Scan for the cell matching the given text and deliver its (X, Y) coordinate at center. 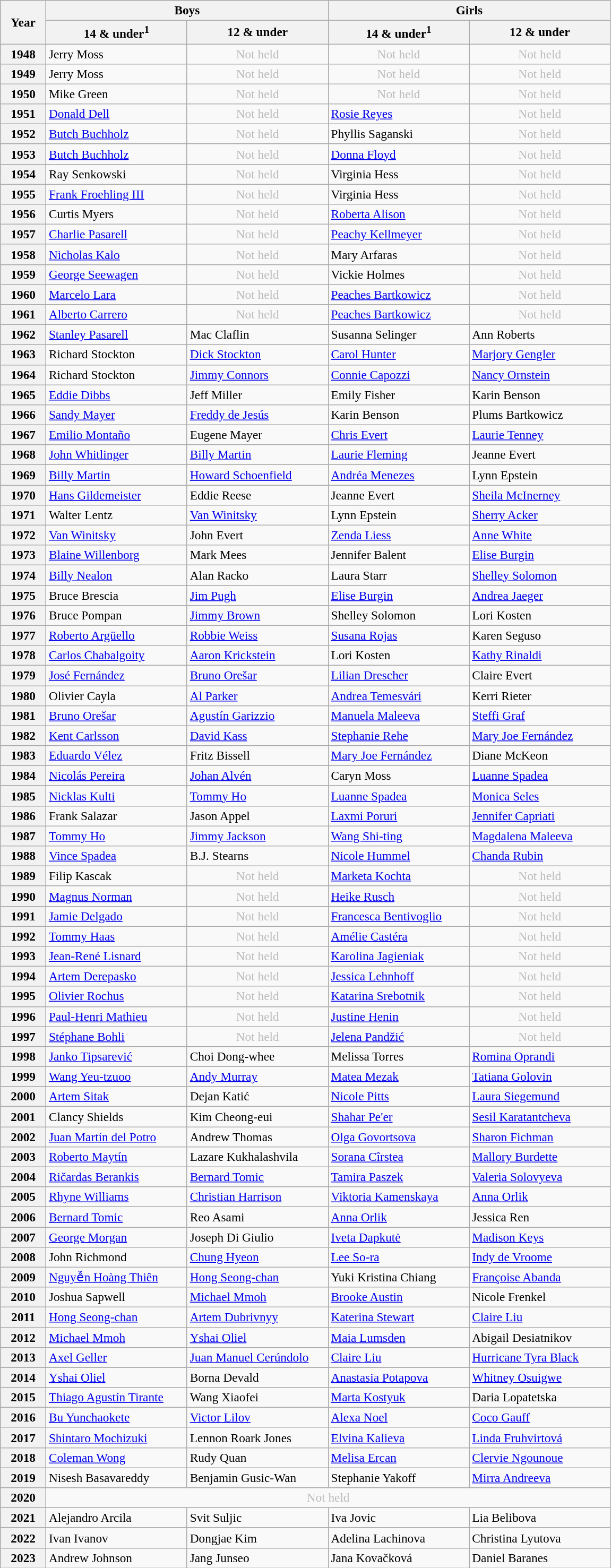
Olivier Rochus (117, 996)
B.J. Stearns (257, 856)
Wang Xiaofei (257, 1397)
Susanna Selinger (399, 334)
Abigail Desiatnikov (540, 1337)
Katarina Srebotnik (399, 996)
Daria Lopatetska (540, 1397)
2021 (23, 1518)
Wang Yeu-tzuoo (117, 1076)
Carlos Chabalgoity (117, 656)
Anne White (540, 535)
Melisa Ercan (399, 1458)
Heike Rusch (399, 896)
Nancy Ornstein (540, 375)
Billy Nealon (117, 575)
1971 (23, 515)
1954 (23, 174)
Magdalena Maleeva (540, 836)
Monica Seles (540, 796)
John Whitlinger (117, 455)
Francesca Bentivoglio (399, 916)
2018 (23, 1458)
Jean-René Lisnard (117, 956)
Kim Cheong-eui (257, 1116)
Peachy Kellmeyer (399, 234)
Kent Carlsson (117, 736)
Artem Dubrivnyy (257, 1317)
1995 (23, 996)
Valeria Solovyeva (540, 1177)
Emily Fisher (399, 394)
John Richmond (117, 1257)
Jessica Lehnhoff (399, 976)
1977 (23, 635)
1975 (23, 595)
Sorana Cîrstea (399, 1157)
Andrea Temesvári (399, 695)
Reo Asami (257, 1217)
Alan Racko (257, 575)
Marcelo Lara (117, 294)
Coleman Wong (117, 1458)
1948 (23, 54)
Jessica Ren (540, 1217)
Nisesh Basavareddy (117, 1478)
Ann Roberts (540, 334)
2004 (23, 1177)
Laxmi Poruri (399, 816)
Mary Arfaras (399, 254)
1981 (23, 716)
1952 (23, 134)
Alberto Carrero (117, 314)
George Morgan (117, 1237)
Ray Senkowski (117, 174)
Jeff Miller (257, 394)
Roberto Maytín (117, 1157)
Eddie Dibbs (117, 394)
Mirra Andreeva (540, 1478)
Curtis Myers (117, 214)
Jim Pugh (257, 595)
Sharon Fichman (540, 1136)
Dick Stockton (257, 355)
Bruce Brescia (117, 595)
1991 (23, 916)
Lilian Drescher (399, 675)
Olivier Cayla (117, 695)
Alexa Noel (399, 1417)
José Fernández (117, 675)
Iva Jovic (399, 1518)
Stanley Pasarell (117, 334)
Chung Hyeon (257, 1257)
Jana Kovačková (399, 1558)
Ričardas Berankis (117, 1177)
Nicholas Kalo (117, 254)
Howard Schoenfield (257, 475)
Clancy Shields (117, 1116)
Jamie Delgado (117, 916)
1997 (23, 1036)
Roberto Argüello (117, 635)
1955 (23, 194)
Filip Kascak (117, 876)
Tamira Paszek (399, 1177)
Agustín Garizzio (257, 716)
1986 (23, 816)
Brooke Austin (399, 1297)
1950 (23, 94)
Mark Mees (257, 555)
Janko Tipsarević (117, 1056)
2023 (23, 1558)
Borna Devald (257, 1377)
Coco Gauff (540, 1417)
Nicklas Kulti (117, 796)
1988 (23, 856)
Axel Geller (117, 1357)
Jimmy Brown (257, 615)
Elvina Kalieva (399, 1437)
Katerina Stewart (399, 1317)
2003 (23, 1157)
Jang Junseo (257, 1558)
1963 (23, 355)
Hurricane Tyra Black (540, 1357)
Connie Capozzi (399, 375)
Lazare Kukhalashvila (257, 1157)
Eduardo Vélez (117, 755)
2002 (23, 1136)
Zenda Liess (399, 535)
Rudy Quan (257, 1458)
2022 (23, 1538)
Paul-Henri Mathieu (117, 1016)
Artem Derepasko (117, 976)
Joshua Sapwell (117, 1297)
Eddie Reese (257, 495)
George Seewagen (117, 274)
Chanda Rubin (540, 856)
Artem Sitak (117, 1097)
1970 (23, 495)
Emilio Montaño (117, 435)
2009 (23, 1277)
1953 (23, 154)
Karolina Jagieniak (399, 956)
Girls (469, 10)
Freddy de Jesús (257, 415)
Nicole Hummel (399, 856)
1983 (23, 755)
1990 (23, 896)
2020 (23, 1497)
1959 (23, 274)
Whitney Osuigwe (540, 1377)
Frank Salazar (117, 816)
Madison Keys (540, 1237)
1999 (23, 1076)
Marjory Gengler (540, 355)
Plums Bartkowicz (540, 415)
Laura Siegemund (540, 1097)
Roberta Alison (399, 214)
Jimmy Connors (257, 375)
Adelina Lachinova (399, 1538)
Jennifer Balent (399, 555)
1974 (23, 575)
Andrew Thomas (257, 1136)
1972 (23, 535)
Indy de Vroome (540, 1257)
Stephanie Rehe (399, 736)
Olga Govortsova (399, 1136)
1969 (23, 475)
Nguyễn Hoàng Thiên (117, 1277)
Stéphane Bohli (117, 1036)
1980 (23, 695)
2007 (23, 1237)
Juan Manuel Cerúndolo (257, 1357)
2016 (23, 1417)
Melissa Torres (399, 1056)
Clervie Ngounoue (540, 1458)
Jason Appel (257, 816)
1960 (23, 294)
Svit Suljic (257, 1518)
Al Parker (257, 695)
Dejan Katić (257, 1097)
1998 (23, 1056)
Lia Belibova (540, 1518)
Jelena Pandžić (399, 1036)
1958 (23, 254)
Susana Rojas (399, 635)
Tommy Haas (117, 936)
Rosie Reyes (399, 114)
1949 (23, 74)
Françoise Abanda (540, 1277)
Johan Alvén (257, 776)
Mike Green (117, 94)
Karen Seguso (540, 635)
Charlie Pasarell (117, 234)
Manuela Maleeva (399, 716)
Sandy Mayer (117, 415)
Jimmy Jackson (257, 836)
Andrea Jaeger (540, 595)
Year (23, 22)
Laurie Tenney (540, 435)
Ivan Ivanov (117, 1538)
Daniel Baranes (540, 1558)
1992 (23, 936)
Vince Spadea (117, 856)
1961 (23, 314)
Fritz Bissell (257, 755)
Bruce Pompan (117, 615)
Jennifer Capriati (540, 816)
Mallory Burdette (540, 1157)
Maia Lumsden (399, 1337)
David Kass (257, 736)
Wang Shi-ting (399, 836)
Christian Harrison (257, 1197)
John Evert (257, 535)
Victor Lilov (257, 1417)
1967 (23, 435)
1993 (23, 956)
1956 (23, 214)
Donald Dell (117, 114)
Alejandro Arcila (117, 1518)
1989 (23, 876)
Benjamin Gusic-Wan (257, 1478)
Mac Claflin (257, 334)
Carol Hunter (399, 355)
1984 (23, 776)
1962 (23, 334)
Sesil Karatantcheva (540, 1116)
Lee So-ra (399, 1257)
1982 (23, 736)
1957 (23, 234)
Marta Kostyuk (399, 1397)
1996 (23, 1016)
Justine Henin (399, 1016)
Blaine Willenborg (117, 555)
Viktoria Kamenskaya (399, 1197)
2014 (23, 1377)
Juan Martín del Potro (117, 1136)
1966 (23, 415)
1976 (23, 615)
Romina Oprandi (540, 1056)
Christina Lyutova (540, 1538)
Nicole Frenkel (540, 1297)
Matea Mezak (399, 1076)
Shintaro Mochizuki (117, 1437)
2017 (23, 1437)
Kathy Rinaldi (540, 656)
2019 (23, 1478)
Stephanie Yakoff (399, 1478)
2012 (23, 1337)
Claire Evert (540, 675)
Diane McKeon (540, 755)
Chris Evert (399, 435)
Yuki Kristina Chiang (399, 1277)
Andy Murray (257, 1076)
Robbie Weiss (257, 635)
Hans Gildemeister (117, 495)
Steffi Graf (540, 716)
Joseph Di Giulio (257, 1237)
Bu Yunchaokete (117, 1417)
2005 (23, 1197)
Linda Fruhvirtová (540, 1437)
1979 (23, 675)
Sheila McInerney (540, 495)
Kerri Rieter (540, 695)
1994 (23, 976)
Laurie Fleming (399, 455)
1965 (23, 394)
Eugene Mayer (257, 435)
2000 (23, 1097)
Sherry Acker (540, 515)
1985 (23, 796)
Amélie Castéra (399, 936)
Nicole Pitts (399, 1097)
Andréa Menezes (399, 475)
Donna Floyd (399, 154)
2006 (23, 1217)
2008 (23, 1257)
Frank Froehling III (117, 194)
Vickie Holmes (399, 274)
Nicolás Pereira (117, 776)
2011 (23, 1317)
Phyllis Saganski (399, 134)
Caryn Moss (399, 776)
Tatiana Golovin (540, 1076)
Laura Starr (399, 575)
1987 (23, 836)
2001 (23, 1116)
Iveta Dapkutė (399, 1237)
Aaron Krickstein (257, 656)
Thiago Agustín Tirante (117, 1397)
Anastasia Potapova (399, 1377)
1973 (23, 555)
1978 (23, 656)
1951 (23, 114)
Shahar Pe'er (399, 1116)
Choi Dong-whee (257, 1056)
Andrew Johnson (117, 1558)
Magnus Norman (117, 896)
2010 (23, 1297)
1964 (23, 375)
Walter Lentz (117, 515)
2015 (23, 1397)
Rhyne Williams (117, 1197)
Marketa Kochta (399, 876)
Boys (187, 10)
Dongjae Kim (257, 1538)
1968 (23, 455)
Lennon Roark Jones (257, 1437)
2013 (23, 1357)
